Search for the cell housing the specified text and yield its (X, Y) center coordinate. 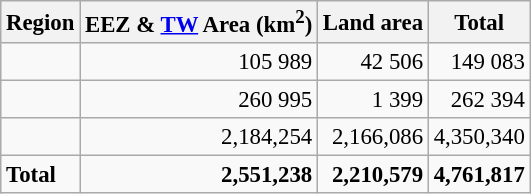
262 394 (479, 100)
260 995 (199, 100)
1 399 (374, 100)
4,761,817 (479, 175)
42 506 (374, 62)
2,210,579 (374, 175)
2,166,086 (374, 137)
149 083 (479, 62)
Land area (374, 22)
Region (40, 22)
105 989 (199, 62)
2,551,238 (199, 175)
4,350,340 (479, 137)
EEZ & TW Area (km2) (199, 22)
2,184,254 (199, 137)
